Capture the cell that displays the provided text and extract its (x, y) central coordinate. 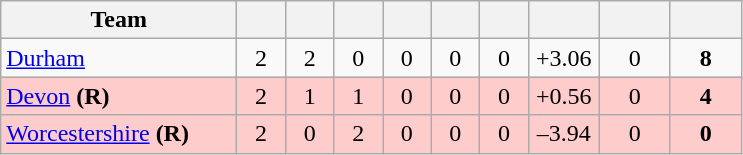
Team (119, 20)
+3.06 (564, 58)
Worcestershire (R) (119, 134)
4 (706, 96)
+0.56 (564, 96)
8 (706, 58)
Devon (R) (119, 96)
–3.94 (564, 134)
Durham (119, 58)
